Search for the cell housing the specified text and yield its (X, Y) center coordinate. 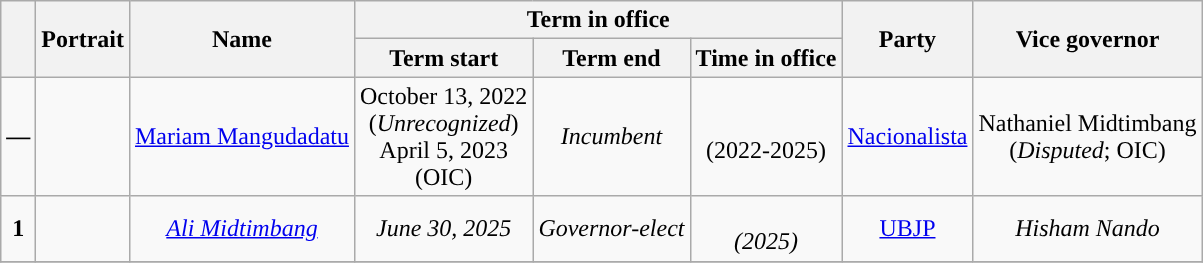
Term in office (598, 20)
Governor-elect (612, 228)
Incumbent (612, 136)
Nathaniel Midtimbang (Disputed; OIC) (1088, 136)
(2022-2025) (766, 136)
Mariam Mangudadatu (242, 136)
Vice governor (1088, 39)
UBJP (908, 228)
— (18, 136)
Hisham Nando (1088, 228)
Party (908, 39)
1 (18, 228)
Time in office (766, 58)
Portrait (83, 39)
October 13, 2022(Unrecognized)April 5, 2023(OIC) (443, 136)
(2025) (766, 228)
Ali Midtimbang (242, 228)
Nacionalista (908, 136)
Name (242, 39)
Term start (443, 58)
June 30, 2025 (443, 228)
Term end (612, 58)
